Find where the given text appears and provide that cell's center as [X, Y] coordinate. 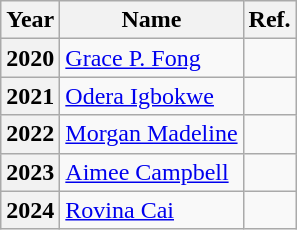
2023 [30, 172]
2024 [30, 210]
Year [30, 20]
Aimee Campbell [152, 172]
2021 [30, 96]
2022 [30, 134]
Rovina Cai [152, 210]
2020 [30, 58]
Morgan Madeline [152, 134]
Name [152, 20]
Odera Igbokwe [152, 96]
Ref. [270, 20]
Grace P. Fong [152, 58]
